Detect which cell encompasses the target text, then output its [X, Y] center coordinate. 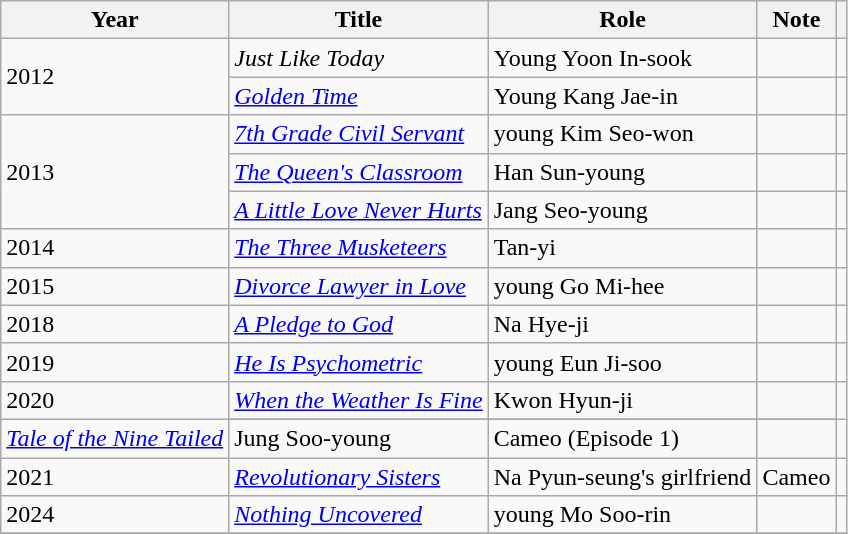
Tale of the Nine Tailed [115, 438]
He Is Psychometric [358, 362]
Just Like Today [358, 58]
young Go Mi-hee [622, 286]
Jang Seo-young [622, 210]
A Pledge to God [358, 324]
Year [115, 20]
Na Pyun-seung's girlfriend [622, 477]
2012 [115, 77]
Nothing Uncovered [358, 515]
2019 [115, 362]
2018 [115, 324]
2013 [115, 172]
When the Weather Is Fine [358, 400]
2020 [115, 400]
2021 [115, 477]
Tan-yi [622, 248]
Young Kang Jae-in [622, 96]
Jung Soo-young [358, 438]
Role [622, 20]
Young Yoon In-sook [622, 58]
Cameo [796, 477]
The Queen's Classroom [358, 172]
Kwon Hyun-ji [622, 400]
Han Sun-young [622, 172]
7th Grade Civil Servant [358, 134]
Golden Time [358, 96]
Title [358, 20]
The Three Musketeers [358, 248]
young Eun Ji-soo [622, 362]
A Little Love Never Hurts [358, 210]
Cameo (Episode 1) [622, 438]
young Kim Seo-won [622, 134]
2015 [115, 286]
Note [796, 20]
Divorce Lawyer in Love [358, 286]
2014 [115, 248]
2024 [115, 515]
Revolutionary Sisters [358, 477]
young Mo Soo-rin [622, 515]
Na Hye-ji [622, 324]
